Identify which cell holds the provided text, then report its [x, y] central coordinate. 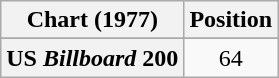
Position [231, 20]
64 [231, 58]
Chart (1977) [92, 20]
US Billboard 200 [92, 58]
